Search for the cell housing the specified text and yield its (X, Y) center coordinate. 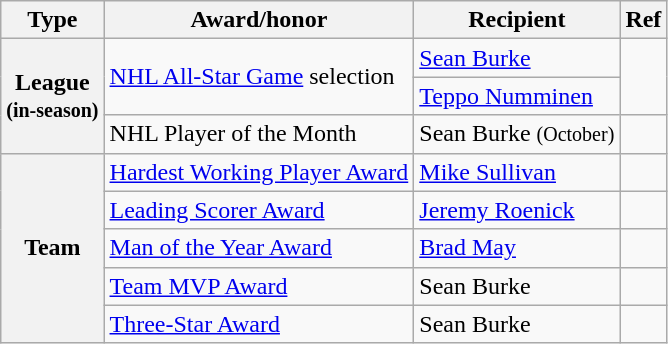
NHL All-Star Game selection (259, 77)
Brad May (517, 248)
Team (52, 248)
Recipient (517, 20)
Ref (644, 20)
Three-Star Award (259, 324)
Team MVP Award (259, 286)
NHL Player of the Month (259, 134)
League(in-season) (52, 96)
Leading Scorer Award (259, 210)
Mike Sullivan (517, 172)
Jeremy Roenick (517, 210)
Man of the Year Award (259, 248)
Award/honor (259, 20)
Sean Burke (October) (517, 134)
Type (52, 20)
Teppo Numminen (517, 96)
Hardest Working Player Award (259, 172)
